Return (x, y) of the center of cell containing provided text 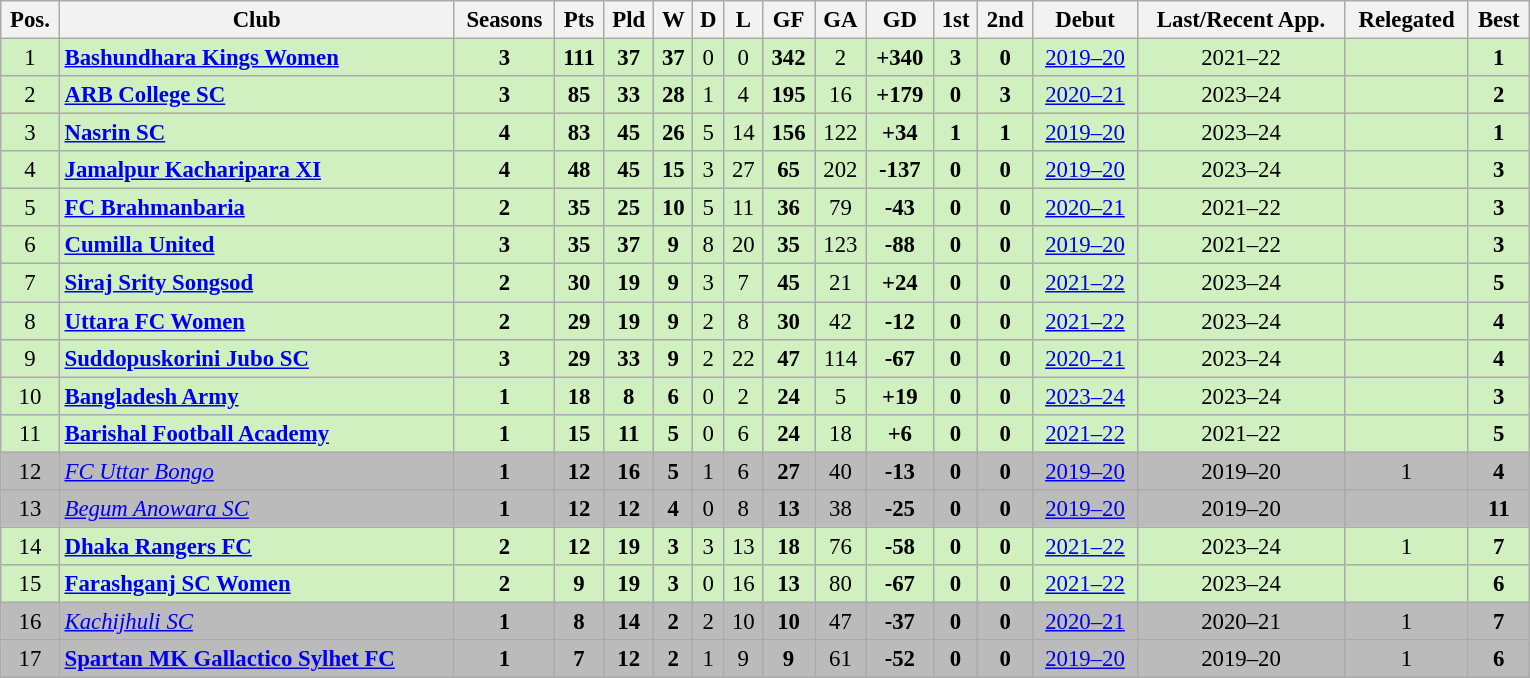
ARB College SC (256, 95)
25 (629, 208)
-52 (900, 659)
79 (840, 208)
22 (744, 358)
195 (789, 95)
111 (580, 58)
-37 (900, 621)
W (674, 20)
17 (30, 659)
Begum Anowara SC (256, 509)
28 (674, 95)
40 (840, 471)
Jamalpur Kacharipara XI (256, 170)
GA (840, 20)
85 (580, 95)
123 (840, 245)
38 (840, 509)
156 (789, 133)
Bangladesh Army (256, 396)
26 (674, 133)
+179 (900, 95)
+340 (900, 58)
65 (789, 170)
20 (744, 245)
202 (840, 170)
-43 (900, 208)
-12 (900, 321)
Barishal Football Academy (256, 433)
L (744, 20)
D (708, 20)
-13 (900, 471)
Siraj Srity Songsod (256, 283)
342 (789, 58)
36 (789, 208)
Last/Recent App. (1240, 20)
48 (580, 170)
83 (580, 133)
Relegated (1407, 20)
Uttara FC Women (256, 321)
Farashganj SC Women (256, 584)
21 (840, 283)
76 (840, 546)
+34 (900, 133)
Bashundhara Kings Women (256, 58)
Dhaka Rangers FC (256, 546)
Kachijhuli SC (256, 621)
80 (840, 584)
2nd (1006, 20)
FC Brahmanbaria (256, 208)
Club (256, 20)
114 (840, 358)
+19 (900, 396)
Pos. (30, 20)
FC Uttar Bongo (256, 471)
Spartan MK Gallactico Sylhet FC (256, 659)
Cumilla United (256, 245)
Suddopuskorini Jubo SC (256, 358)
1st (956, 20)
-88 (900, 245)
42 (840, 321)
+24 (900, 283)
GF (789, 20)
Nasrin SC (256, 133)
61 (840, 659)
-58 (900, 546)
122 (840, 133)
Seasons (504, 20)
+6 (900, 433)
-25 (900, 509)
Pts (580, 20)
Debut (1086, 20)
-137 (900, 170)
GD (900, 20)
Pld (629, 20)
Best (1498, 20)
